Determine the [x, y] coordinate at the center of the cell enclosing the given text.  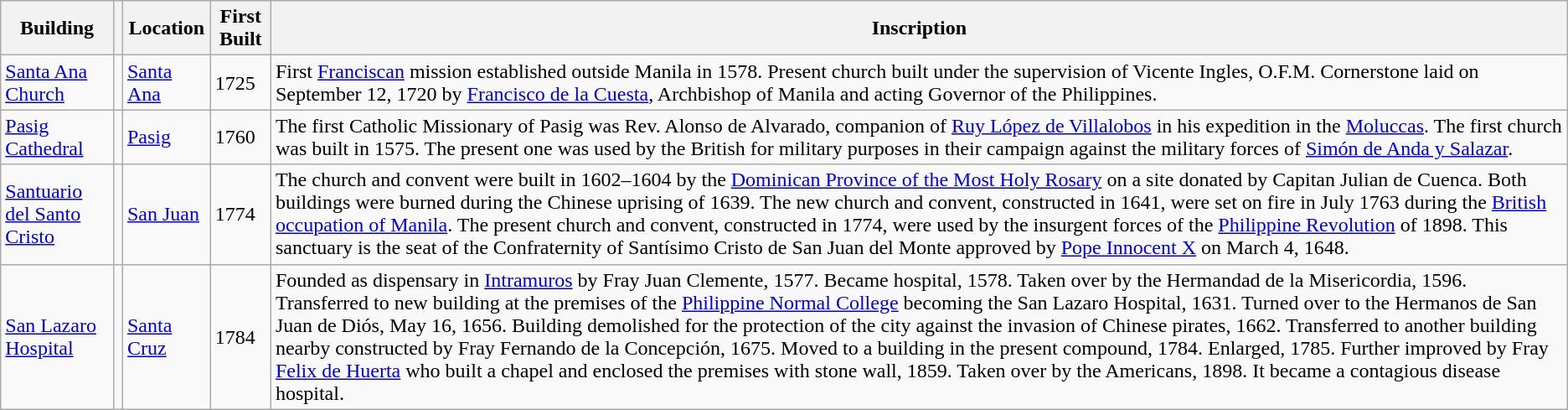
Inscription [919, 29]
San Lazaro Hospital [57, 337]
1774 [240, 215]
Santa Ana Church [57, 82]
Pasig Cathedral [57, 138]
Pasig [166, 138]
1725 [240, 82]
First Built [240, 29]
Santa Ana [166, 82]
Santuario del Santo Cristo [57, 215]
1784 [240, 337]
1760 [240, 138]
Building [57, 29]
Location [166, 29]
San Juan [166, 215]
Santa Cruz [166, 337]
